Return the [x, y] coordinate for the center point of the cell that contains the specified text.  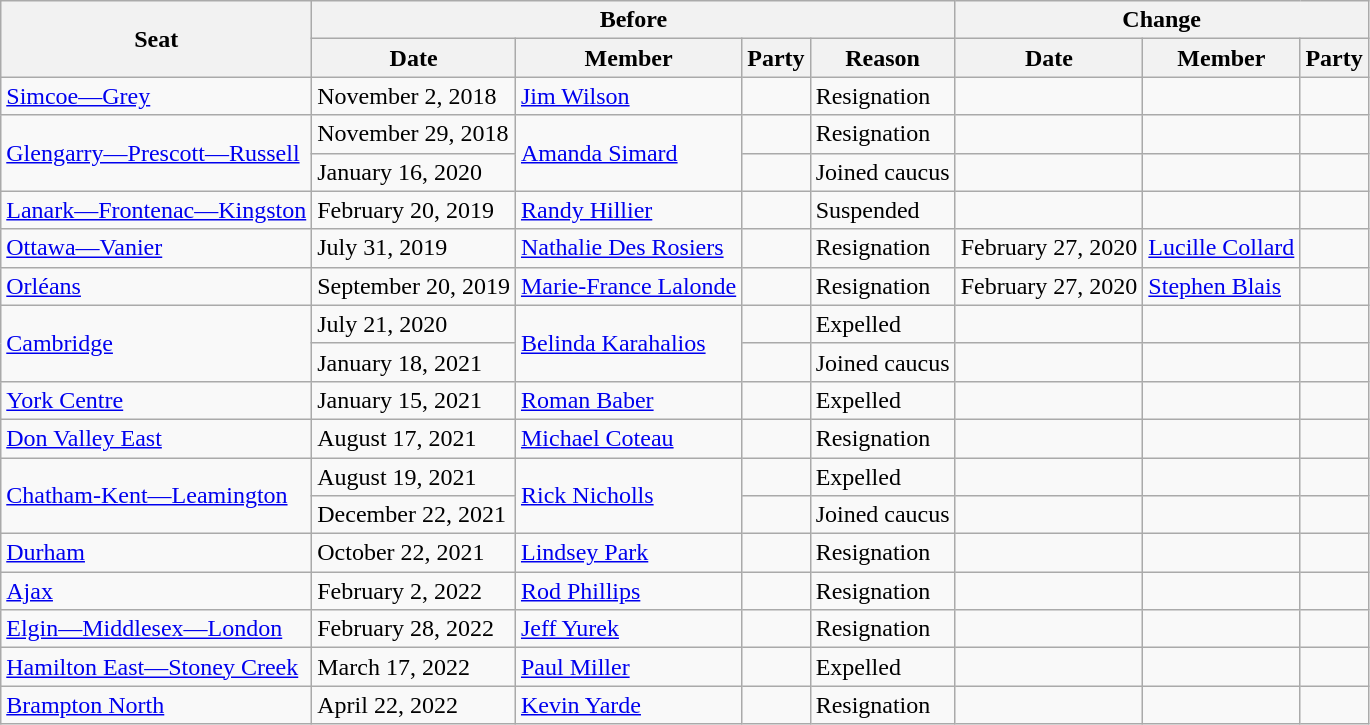
February 2, 2022 [414, 591]
April 22, 2022 [414, 705]
Roman Baber [628, 400]
Rod Phillips [628, 591]
January 15, 2021 [414, 400]
Chatham-Kent—Leamington [156, 496]
Kevin Yarde [628, 705]
Rick Nicholls [628, 496]
Paul Miller [628, 667]
Ottawa—Vanier [156, 248]
Ajax [156, 591]
Glengarry—Prescott—Russell [156, 153]
Reason [882, 58]
Cambridge [156, 343]
Change [1162, 20]
November 29, 2018 [414, 134]
Suspended [882, 210]
October 22, 2021 [414, 553]
Hamilton East—Stoney Creek [156, 667]
Marie-France Lalonde [628, 286]
Nathalie Des Rosiers [628, 248]
August 19, 2021 [414, 477]
Michael Coteau [628, 438]
Before [634, 20]
Brampton North [156, 705]
Lindsey Park [628, 553]
January 16, 2020 [414, 172]
July 31, 2019 [414, 248]
December 22, 2021 [414, 515]
Don Valley East [156, 438]
January 18, 2021 [414, 362]
Lanark—Frontenac—Kingston [156, 210]
Seat [156, 39]
February 28, 2022 [414, 629]
Lucille Collard [1222, 248]
Simcoe—Grey [156, 96]
Jeff Yurek [628, 629]
March 17, 2022 [414, 667]
Amanda Simard [628, 153]
Elgin—Middlesex—London [156, 629]
Jim Wilson [628, 96]
August 17, 2021 [414, 438]
February 20, 2019 [414, 210]
Durham [156, 553]
Randy Hillier [628, 210]
November 2, 2018 [414, 96]
Orléans [156, 286]
York Centre [156, 400]
July 21, 2020 [414, 324]
September 20, 2019 [414, 286]
Belinda Karahalios [628, 343]
Stephen Blais [1222, 286]
